Identify which cell holds the provided text, then report its (x, y) central coordinate. 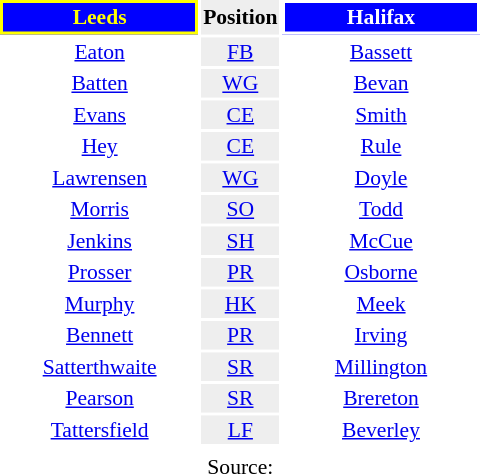
Bevan (381, 83)
Irving (381, 335)
Bennett (100, 335)
Jenkins (100, 240)
SH (240, 240)
Todd (381, 209)
Meek (381, 304)
SO (240, 209)
Satterthwaite (100, 366)
LF (240, 430)
Doyle (381, 178)
Batten (100, 83)
Lawrensen (100, 178)
Eaton (100, 52)
FB (240, 52)
Osborne (381, 272)
Morris (100, 209)
Evans (100, 114)
Tattersfield (100, 430)
Brereton (381, 398)
HK (240, 304)
Smith (381, 114)
Position (240, 17)
Halifax (381, 17)
McCue (381, 240)
Millington (381, 366)
Murphy (100, 304)
Leeds (100, 17)
Beverley (381, 430)
Bassett (381, 52)
Pearson (100, 398)
Prosser (100, 272)
Rule (381, 146)
Hey (100, 146)
